Return the (x, y) coordinate for the center point of the cell that contains the specified text.  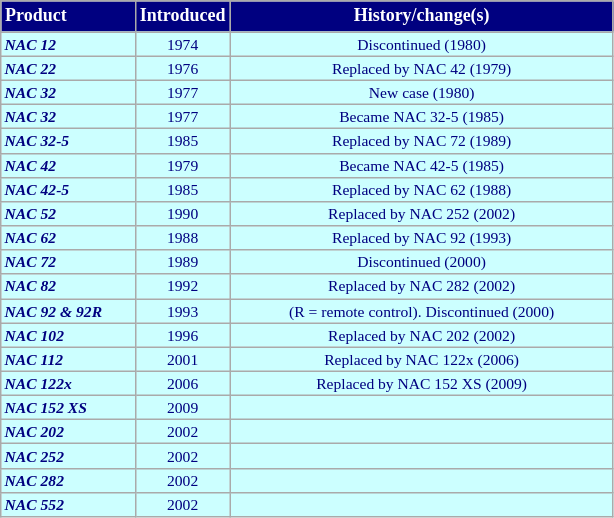
History/change(s) (422, 16)
1976 (182, 69)
Discontinued (2000) (422, 262)
2006 (182, 384)
NAC 72 (68, 262)
1988 (182, 238)
NAC 42-5 (68, 190)
NAC 52 (68, 214)
1992 (182, 287)
Replaced by NAC 72 (1989) (422, 141)
Discontinued (1980) (422, 44)
Replaced by NAC 152 XS (2009) (422, 384)
1989 (182, 262)
2001 (182, 359)
NAC 82 (68, 287)
NAC 552 (68, 505)
Became NAC 42-5 (1985) (422, 165)
Replaced by NAC 122x (2006) (422, 359)
1979 (182, 165)
NAC 92 & 92R (68, 311)
NAC 102 (68, 335)
NAC 42 (68, 165)
Replaced by NAC 42 (1979) (422, 69)
NAC 62 (68, 238)
1990 (182, 214)
1996 (182, 335)
Introduced (182, 16)
Replaced by NAC 282 (2002) (422, 287)
NAC 22 (68, 69)
1974 (182, 44)
NAC 122x (68, 384)
NAC 282 (68, 481)
NAC 32-5 (68, 141)
Replaced by NAC 92 (1993) (422, 238)
(R = remote control). Discontinued (2000) (422, 311)
NAC 112 (68, 359)
Became NAC 32-5 (1985) (422, 117)
Replaced by NAC 202 (2002) (422, 335)
New case (1980) (422, 93)
2009 (182, 408)
Replaced by NAC 62 (1988) (422, 190)
NAC 202 (68, 432)
NAC 152 XS (68, 408)
1993 (182, 311)
Product (68, 16)
Replaced by NAC 252 (2002) (422, 214)
NAC 12 (68, 44)
NAC 252 (68, 456)
